Detect which cell encompasses the target text, then output its [x, y] center coordinate. 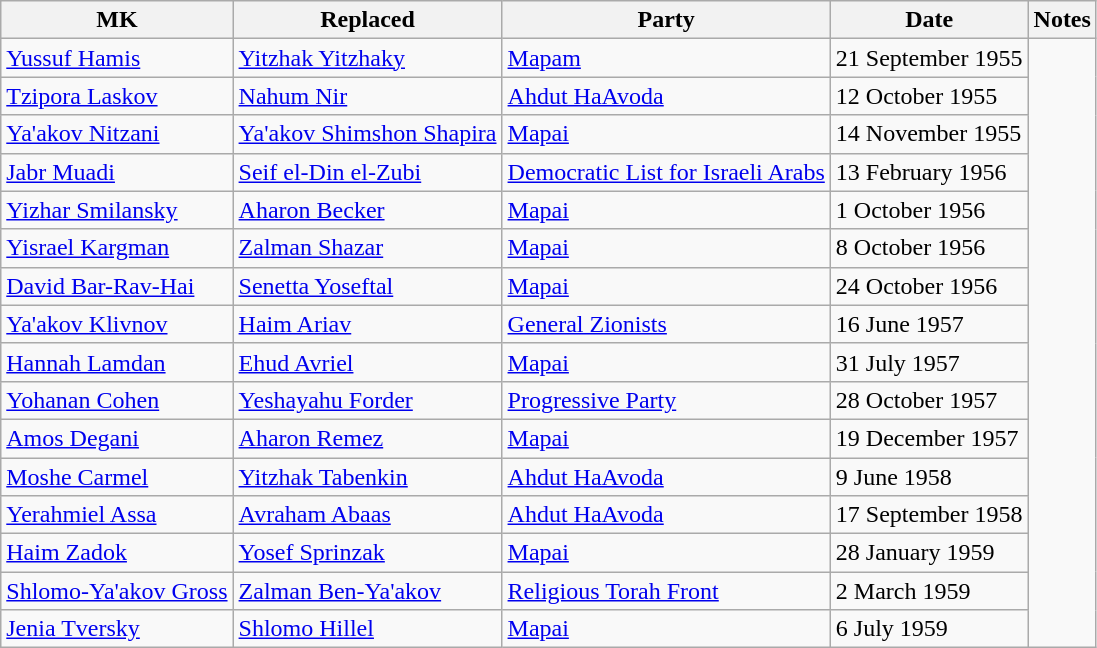
Yizhar Smilansky [117, 210]
Haim Ariav [368, 324]
6 July 1959 [929, 629]
Yussuf Hamis [117, 58]
David Bar-Rav-Hai [117, 286]
Mapam [666, 58]
Aharon Becker [368, 210]
14 November 1955 [929, 134]
Replaced [368, 20]
21 September 1955 [929, 58]
19 December 1957 [929, 438]
Nahum Nir [368, 96]
Ya'akov Nitzani [117, 134]
Yohanan Cohen [117, 400]
Yitzhak Tabenkin [368, 477]
Zalman Ben-Ya'akov [368, 591]
MK [117, 20]
13 February 1956 [929, 172]
Progressive Party [666, 400]
General Zionists [666, 324]
Senetta Yoseftal [368, 286]
Date [929, 20]
12 October 1955 [929, 96]
16 June 1957 [929, 324]
Shlomo-Ya'akov Gross [117, 591]
17 September 1958 [929, 515]
Aharon Remez [368, 438]
Jabr Muadi [117, 172]
Hannah Lamdan [117, 362]
Democratic List for Israeli Arabs [666, 172]
31 July 1957 [929, 362]
9 June 1958 [929, 477]
Ehud Avriel [368, 362]
Yosef Sprinzak [368, 553]
Party [666, 20]
Avraham Abaas [368, 515]
Seif el-Din el-Zubi [368, 172]
Haim Zadok [117, 553]
1 October 1956 [929, 210]
Yeshayahu Forder [368, 400]
28 October 1957 [929, 400]
24 October 1956 [929, 286]
Amos Degani [117, 438]
2 March 1959 [929, 591]
Notes [1062, 20]
Religious Torah Front [666, 591]
Tzipora Laskov [117, 96]
Yisrael Kargman [117, 248]
Moshe Carmel [117, 477]
Ya'akov Klivnov [117, 324]
Ya'akov Shimshon Shapira [368, 134]
Zalman Shazar [368, 248]
8 October 1956 [929, 248]
Jenia Tversky [117, 629]
Shlomo Hillel [368, 629]
Yerahmiel Assa [117, 515]
28 January 1959 [929, 553]
Yitzhak Yitzhaky [368, 58]
